Return (x, y) of the center of cell containing provided text 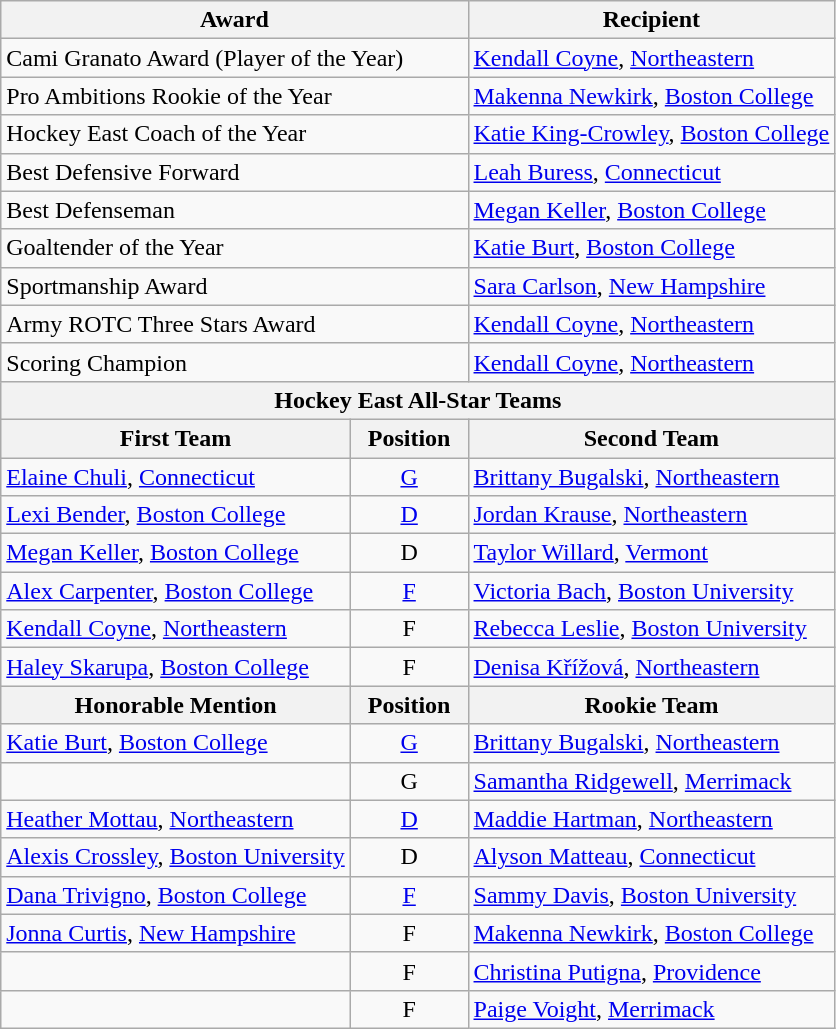
Heather Mottau, Northeastern (176, 819)
Christina Putigna, Providence (652, 971)
Rebecca Leslie, Boston University (652, 629)
Alexis Crossley, Boston University (176, 857)
Haley Skarupa, Boston College (176, 667)
Cami Granato Award (Player of the Year) (234, 58)
Lexi Bender, Boston College (176, 515)
Denisa Křížová, Northeastern (652, 667)
Goaltender of the Year (234, 248)
Leah Buress, Connecticut (652, 172)
Recipient (652, 20)
Best Defensive Forward (234, 172)
Elaine Chuli, Connecticut (176, 477)
Rookie Team (652, 705)
Award (234, 20)
Scoring Champion (234, 362)
First Team (176, 438)
Second Team (652, 438)
Pro Ambitions Rookie of the Year (234, 96)
Dana Trivigno, Boston College (176, 895)
Honorable Mention (176, 705)
Sara Carlson, New Hampshire (652, 286)
Victoria Bach, Boston University (652, 591)
Alyson Matteau, Connecticut (652, 857)
Army ROTC Three Stars Award (234, 324)
Best Defenseman (234, 210)
Sportmanship Award (234, 286)
Maddie Hartman, Northeastern (652, 819)
Hockey East Coach of the Year (234, 134)
Katie King-Crowley, Boston College (652, 134)
Paige Voight, Merrimack (652, 1009)
Sammy Davis, Boston University (652, 895)
Taylor Willard, Vermont (652, 553)
Alex Carpenter, Boston College (176, 591)
Samantha Ridgewell, Merrimack (652, 781)
Jordan Krause, Northeastern (652, 515)
Hockey East All-Star Teams (418, 400)
Jonna Curtis, New Hampshire (176, 933)
